Search for the cell housing the specified text and yield its (x, y) center coordinate. 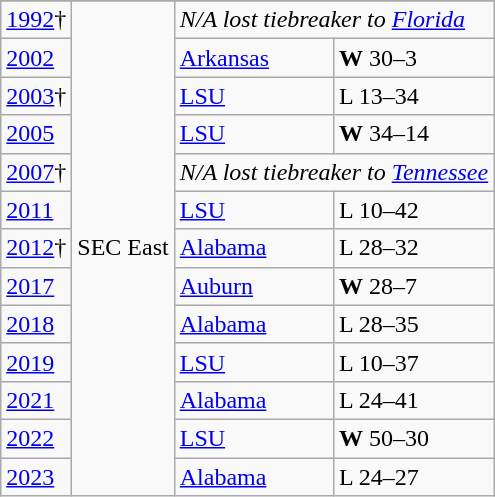
W 34–14 (413, 134)
L 28–32 (413, 248)
N/A lost tiebreaker to Florida (334, 20)
2017 (36, 286)
W 28–7 (413, 286)
N/A lost tiebreaker to Tennessee (334, 172)
L 24–41 (413, 400)
2018 (36, 324)
Auburn (254, 286)
2022 (36, 438)
2023 (36, 477)
L 24–27 (413, 477)
2019 (36, 362)
L 10–42 (413, 210)
2005 (36, 134)
L 10–37 (413, 362)
2007† (36, 172)
Arkansas (254, 58)
1992† (36, 20)
2021 (36, 400)
W 30–3 (413, 58)
2003† (36, 96)
SEC East (123, 248)
2002 (36, 58)
2011 (36, 210)
W 50–30 (413, 438)
L 13–34 (413, 96)
L 28–35 (413, 324)
2012† (36, 248)
